Return the [X, Y] coordinate for the center point of the cell that contains the specified text.  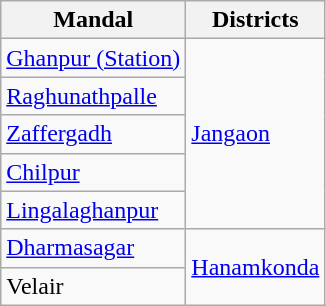
Districts [256, 20]
Jangaon [256, 134]
Chilpur [94, 172]
Mandal [94, 20]
Dharmasagar [94, 248]
Raghunathpalle [94, 96]
Zaffergadh [94, 134]
Lingalaghanpur [94, 210]
Velair [94, 286]
Hanamkonda [256, 267]
Ghanpur (Station) [94, 58]
